Detect which cell encompasses the target text, then output its (X, Y) center coordinate. 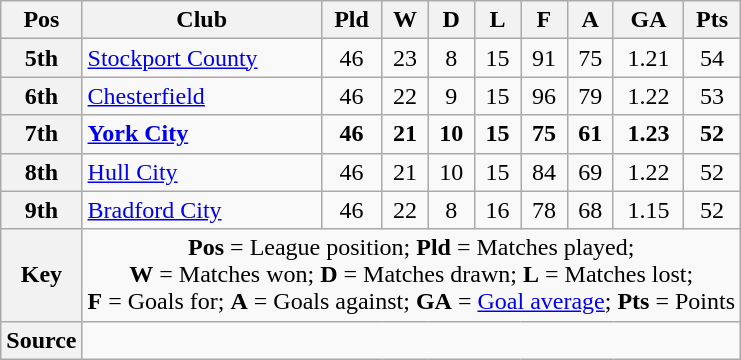
Pts (712, 20)
7th (42, 134)
61 (590, 134)
L (497, 20)
23 (405, 58)
79 (590, 96)
D (451, 20)
1.15 (648, 210)
F (544, 20)
York City (202, 134)
5th (42, 58)
Pld (351, 20)
16 (497, 210)
Key (42, 275)
Chesterfield (202, 96)
53 (712, 96)
68 (590, 210)
84 (544, 172)
78 (544, 210)
Bradford City (202, 210)
1.23 (648, 134)
9th (42, 210)
96 (544, 96)
A (590, 20)
9 (451, 96)
6th (42, 96)
54 (712, 58)
Stockport County (202, 58)
8th (42, 172)
W (405, 20)
91 (544, 58)
Hull City (202, 172)
Pos (42, 20)
Source (42, 340)
Club (202, 20)
1.21 (648, 58)
69 (590, 172)
GA (648, 20)
